Return (x, y) of the center of cell containing provided text 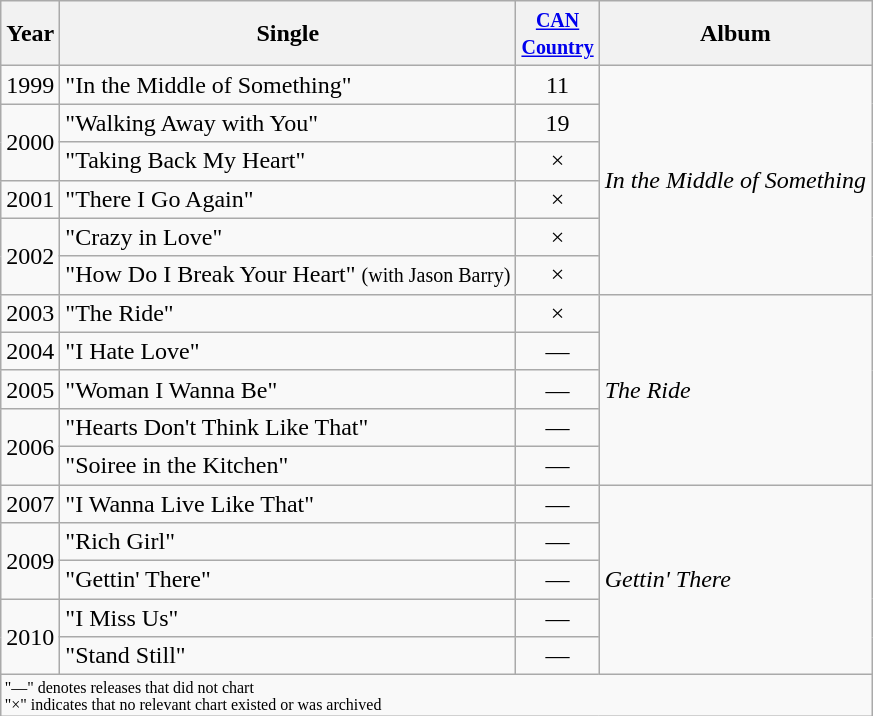
2009 (30, 561)
"Hearts Don't Think Like That" (288, 427)
"I Miss Us" (288, 618)
2001 (30, 199)
Gettin' There (735, 579)
"The Ride" (288, 313)
Single (288, 34)
"Taking Back My Heart" (288, 161)
2000 (30, 142)
2005 (30, 389)
"Rich Girl" (288, 542)
2003 (30, 313)
"Woman I Wanna Be" (288, 389)
"There I Go Again" (288, 199)
"Gettin' There" (288, 580)
Album (735, 34)
CANCountry (558, 34)
1999 (30, 85)
"I Wanna Live Like That" (288, 503)
"How Do I Break Your Heart" (with Jason Barry) (288, 275)
Year (30, 34)
"Stand Still" (288, 656)
11 (558, 85)
19 (558, 123)
2007 (30, 503)
"—" denotes releases that did not chart"×" indicates that no relevant chart existed or was archived (436, 696)
2006 (30, 446)
2002 (30, 256)
"Walking Away with You" (288, 123)
"Soiree in the Kitchen" (288, 465)
2004 (30, 351)
2010 (30, 637)
In the Middle of Something (735, 180)
"In the Middle of Something" (288, 85)
The Ride (735, 389)
"I Hate Love" (288, 351)
"Crazy in Love" (288, 237)
